Provide the [X, Y] coordinate of the cell's center where the given text is located.  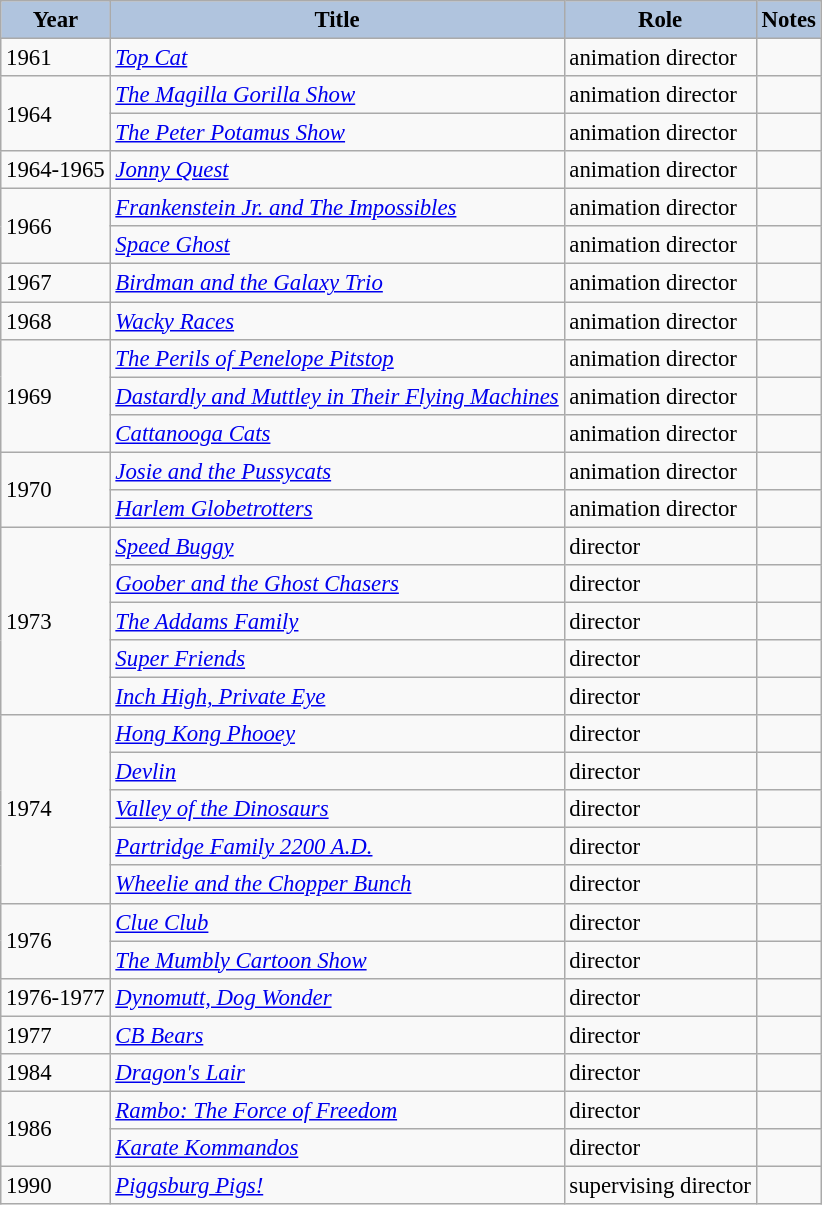
The Peter Potamus Show [337, 133]
Dragon's Lair [337, 1073]
1966 [56, 226]
Notes [788, 20]
Valley of the Dinosaurs [337, 809]
Speed Buggy [337, 546]
Super Friends [337, 659]
1970 [56, 490]
The Addams Family [337, 621]
Rambo: The Force of Freedom [337, 1110]
Hong Kong Phooey [337, 734]
Partridge Family 2200 A.D. [337, 847]
The Perils of Penelope Pitstop [337, 358]
1977 [56, 1035]
1964-1965 [56, 170]
Year [56, 20]
1961 [56, 58]
Wheelie and the Chopper Bunch [337, 885]
Role [660, 20]
1974 [56, 809]
Clue Club [337, 922]
Birdman and the Galaxy Trio [337, 283]
Cattanooga Cats [337, 433]
Frankenstein Jr. and The Impossibles [337, 208]
Wacky Races [337, 321]
1969 [56, 396]
Dynomutt, Dog Wonder [337, 997]
1976-1977 [56, 997]
Karate Kommandos [337, 1148]
1964 [56, 114]
The Magilla Gorilla Show [337, 95]
supervising director [660, 1185]
1990 [56, 1185]
1967 [56, 283]
Piggsburg Pigs! [337, 1185]
Inch High, Private Eye [337, 697]
1968 [56, 321]
Devlin [337, 772]
Dastardly and Muttley in Their Flying Machines [337, 396]
1986 [56, 1128]
The Mumbly Cartoon Show [337, 960]
Space Ghost [337, 245]
CB Bears [337, 1035]
Jonny Quest [337, 170]
Title [337, 20]
Top Cat [337, 58]
Goober and the Ghost Chasers [337, 584]
Harlem Globetrotters [337, 509]
Josie and the Pussycats [337, 471]
1976 [56, 940]
1973 [56, 621]
1984 [56, 1073]
